Capture the cell that displays the provided text and extract its [X, Y] central coordinate. 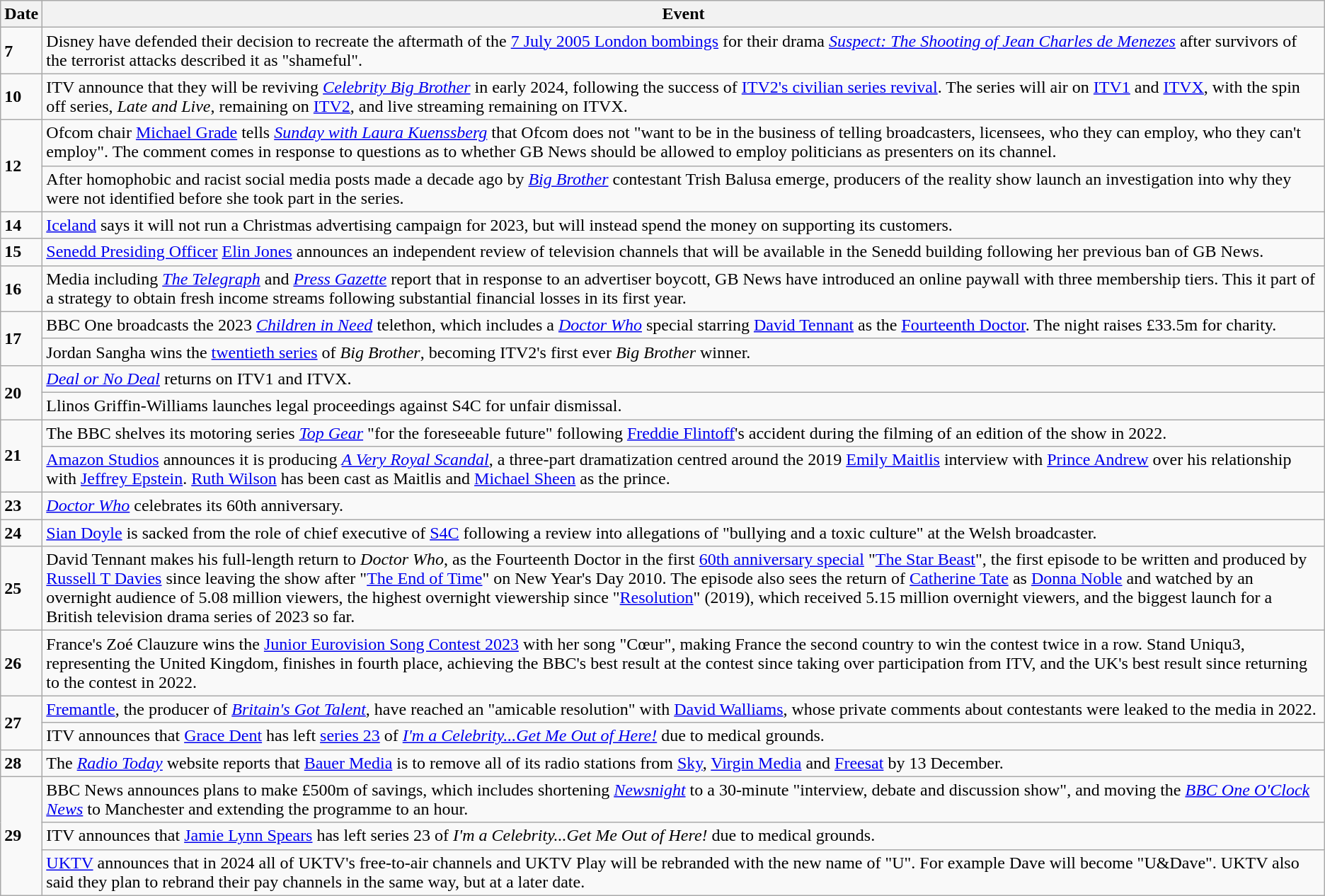
24 [21, 533]
The Radio Today website reports that Bauer Media is to remove all of its radio stations from Sky, Virgin Media and Freesat by 13 December. [684, 763]
21 [21, 456]
Date [21, 14]
20 [21, 392]
10 [21, 96]
Jordan Sangha wins the twentieth series of Big Brother, becoming ITV2's first ever Big Brother winner. [684, 352]
7 [21, 51]
27 [21, 723]
17 [21, 338]
Doctor Who celebrates its 60th anniversary. [684, 506]
26 [21, 663]
25 [21, 589]
Deal or No Deal returns on ITV1 and ITVX. [684, 379]
ITV announces that Grace Dent has left series 23 of I'm a Celebrity...Get Me Out of Here! due to medical grounds. [684, 736]
15 [21, 252]
Llinos Griffin-Williams launches legal proceedings against S4C for unfair dismissal. [684, 406]
23 [21, 506]
29 [21, 836]
28 [21, 763]
ITV announces that Jamie Lynn Spears has left series 23 of I'm a Celebrity...Get Me Out of Here! due to medical grounds. [684, 836]
14 [21, 225]
Event [684, 14]
12 [21, 166]
16 [21, 289]
Iceland says it will not run a Christmas advertising campaign for 2023, but will instead spend the money on supporting its customers. [684, 225]
